Find where the given text appears and provide that cell's center as (X, Y) coordinate. 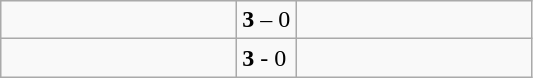
3 - 0 (266, 58)
3 – 0 (266, 20)
